From the cell containing the given text, extract its center point as [x, y] coordinate. 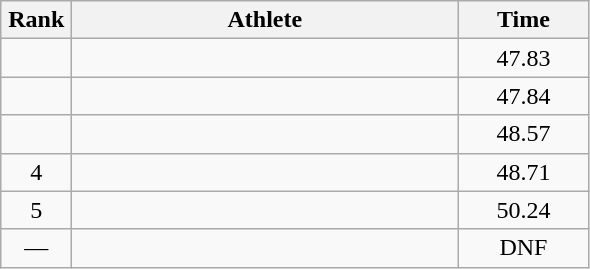
DNF [524, 248]
5 [36, 210]
50.24 [524, 210]
4 [36, 172]
48.71 [524, 172]
Rank [36, 20]
Time [524, 20]
47.83 [524, 58]
48.57 [524, 134]
— [36, 248]
Athlete [265, 20]
47.84 [524, 96]
